Find where the given text appears and provide that cell's center as (x, y) coordinate. 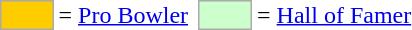
= Pro Bowler (124, 15)
